Pinpoint the cell where the given text exists, returning its (X, Y) midpoint coordinate. 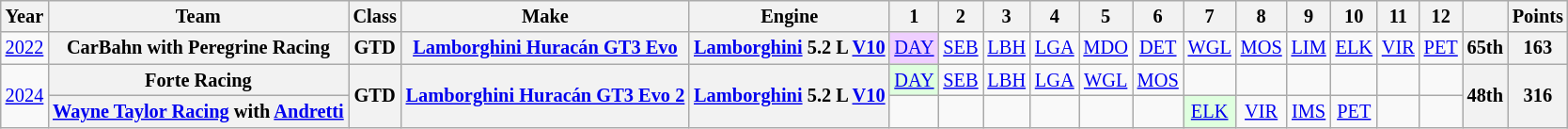
7 (1210, 16)
2022 (24, 48)
Class (375, 16)
Lamborghini Huracán GT3 Evo (545, 48)
Points (1538, 16)
Engine (790, 16)
5 (1105, 16)
65th (1485, 48)
2 (961, 16)
Lamborghini Huracán GT3 Evo 2 (545, 96)
DET (1158, 48)
12 (1441, 16)
Make (545, 16)
IMS (1309, 111)
Wayne Taylor Racing with Andretti (197, 111)
6 (1158, 16)
LIM (1309, 48)
CarBahn with Peregrine Racing (197, 48)
9 (1309, 16)
Team (197, 16)
10 (1354, 16)
MDO (1105, 48)
4 (1055, 16)
8 (1262, 16)
163 (1538, 48)
48th (1485, 96)
Forte Racing (197, 80)
2024 (24, 96)
316 (1538, 96)
1 (914, 16)
11 (1399, 16)
3 (1007, 16)
Year (24, 16)
